Capture the cell that displays the provided text and extract its (X, Y) central coordinate. 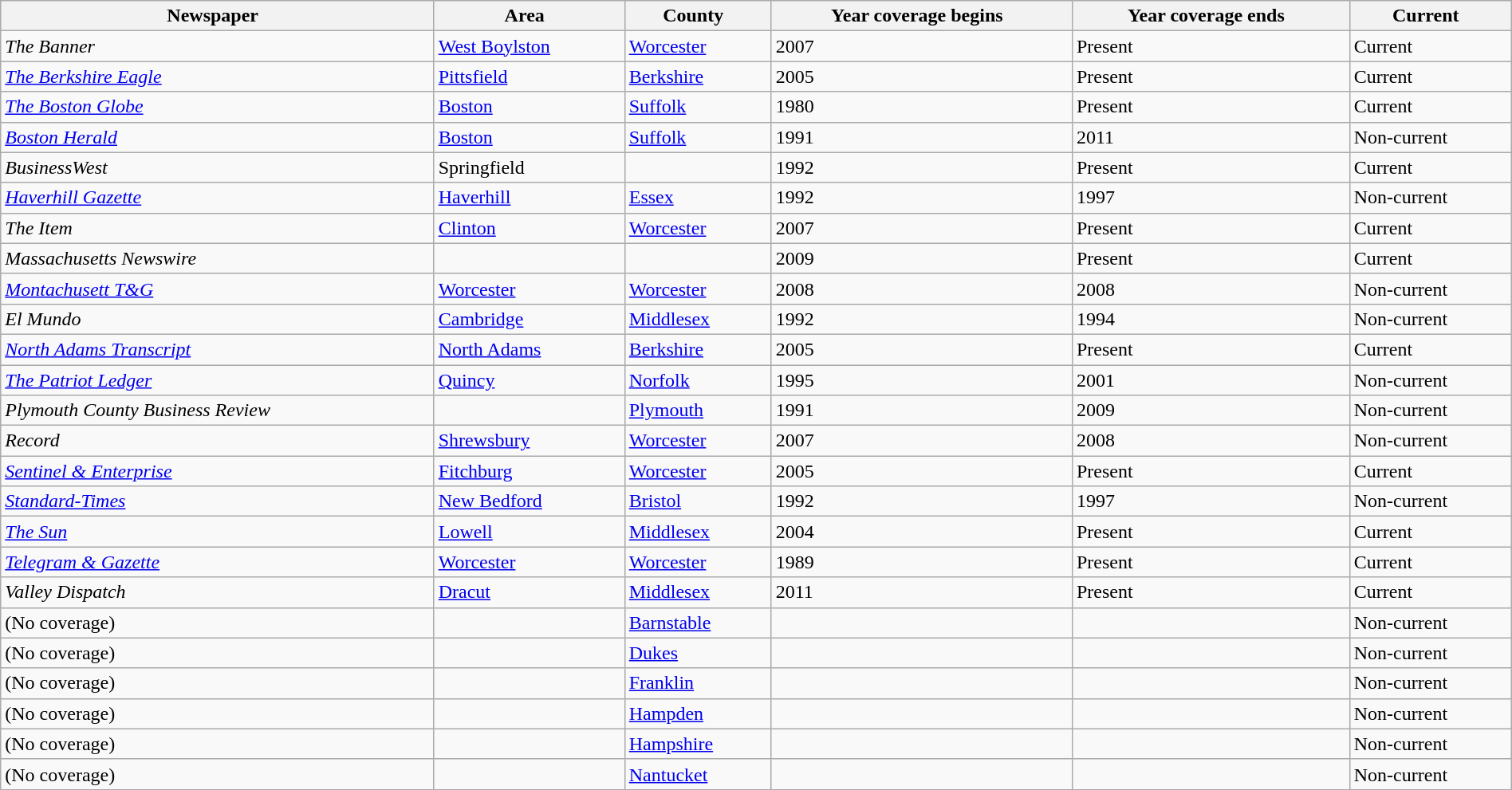
2004 (922, 532)
Lowell (530, 532)
Quincy (530, 380)
Plymouth County Business Review (217, 411)
2001 (1211, 380)
Area (530, 16)
Valley Dispatch (217, 592)
Cambridge (530, 319)
Essex (698, 198)
Dracut (530, 592)
Sentinel & Enterprise (217, 471)
Nantucket (698, 774)
Springfield (530, 167)
Shrewsbury (530, 441)
Franklin (698, 683)
1980 (922, 107)
The Banner (217, 46)
1995 (922, 380)
Norfolk (698, 380)
Montachusett T&G (217, 289)
North Adams Transcript (217, 349)
Telegram & Gazette (217, 562)
Year coverage ends (1211, 16)
Pittsfield (530, 77)
BusinessWest (217, 167)
Hampden (698, 713)
Fitchburg (530, 471)
Bristol (698, 501)
The Boston Globe (217, 107)
North Adams (530, 349)
The Patriot Ledger (217, 380)
Dukes (698, 653)
Barnstable (698, 623)
The Sun (217, 532)
Haverhill (530, 198)
New Bedford (530, 501)
County (698, 16)
Year coverage begins (922, 16)
West Boylston (530, 46)
Newspaper (217, 16)
1989 (922, 562)
Massachusetts Newswire (217, 258)
Haverhill Gazette (217, 198)
Clinton (530, 228)
Record (217, 441)
Plymouth (698, 411)
The Berkshire Eagle (217, 77)
1994 (1211, 319)
Standard-Times (217, 501)
El Mundo (217, 319)
Boston Herald (217, 137)
Hampshire (698, 744)
The Item (217, 228)
